Locate the cell with the specified text and output its [X, Y] center coordinate. 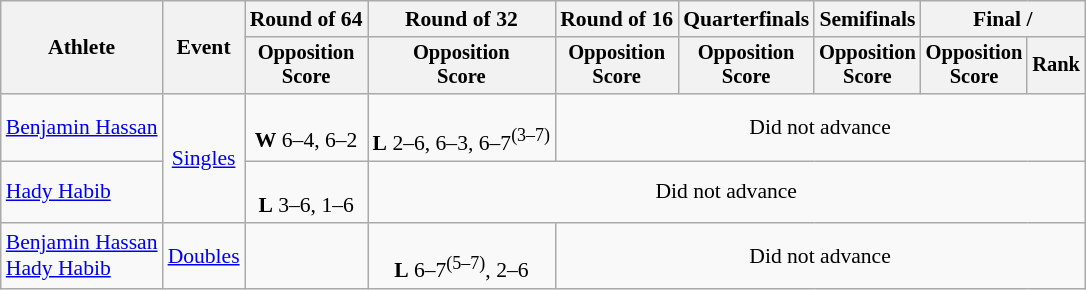
Doubles [204, 256]
Event [204, 48]
Singles [204, 158]
Benjamin Hassan [82, 128]
Round of 16 [616, 19]
Quarterfinals [746, 19]
Hady Habib [82, 192]
W 6–4, 6–2 [306, 128]
Benjamin HassanHady Habib [82, 256]
L 3–6, 1–6 [306, 192]
Round of 32 [462, 19]
Semifinals [868, 19]
Rank [1056, 66]
Athlete [82, 48]
L 6–7(5–7), 2–6 [462, 256]
Round of 64 [306, 19]
L 2–6, 6–3, 6–7(3–7) [462, 128]
Final / [1003, 19]
